Identify which cell holds the provided text, then report its [x, y] central coordinate. 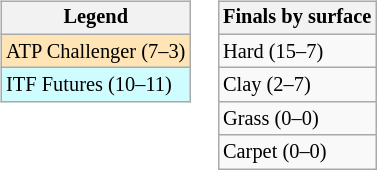
Finals by surface [297, 18]
ITF Futures (10–11) [96, 85]
ATP Challenger (7–3) [96, 51]
Grass (0–0) [297, 119]
Hard (15–7) [297, 51]
Legend [96, 18]
Clay (2–7) [297, 85]
Carpet (0–0) [297, 152]
